Pinpoint the cell where the given text exists, returning its [x, y] midpoint coordinate. 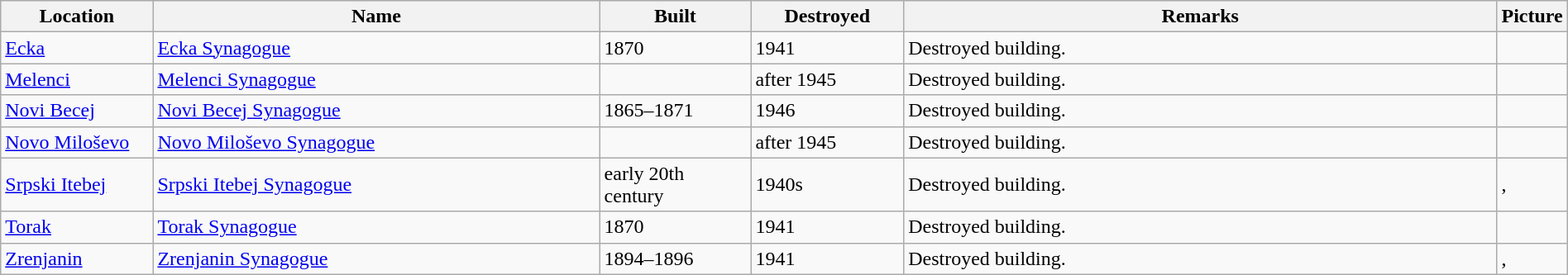
Torak Synagogue [376, 227]
Ecka [77, 48]
Location [77, 17]
Name [376, 17]
Ecka Synagogue [376, 48]
Srpski Itebej Synagogue [376, 185]
Remarks [1201, 17]
Built [675, 17]
Srpski Itebej [77, 185]
Novi Becej [77, 111]
Torak [77, 227]
1946 [827, 111]
1894–1896 [675, 258]
Novo Miloševo [77, 142]
Melenci Synagogue [376, 79]
Zrenjanin [77, 258]
1940s [827, 185]
Picture [1532, 17]
Melenci [77, 79]
Destroyed [827, 17]
Zrenjanin Synagogue [376, 258]
early 20th century [675, 185]
1865–1871 [675, 111]
Novi Becej Synagogue [376, 111]
Novo Miloševo Synagogue [376, 142]
